For the text-containing cell, return its midpoint in (X, Y) coordinate format. 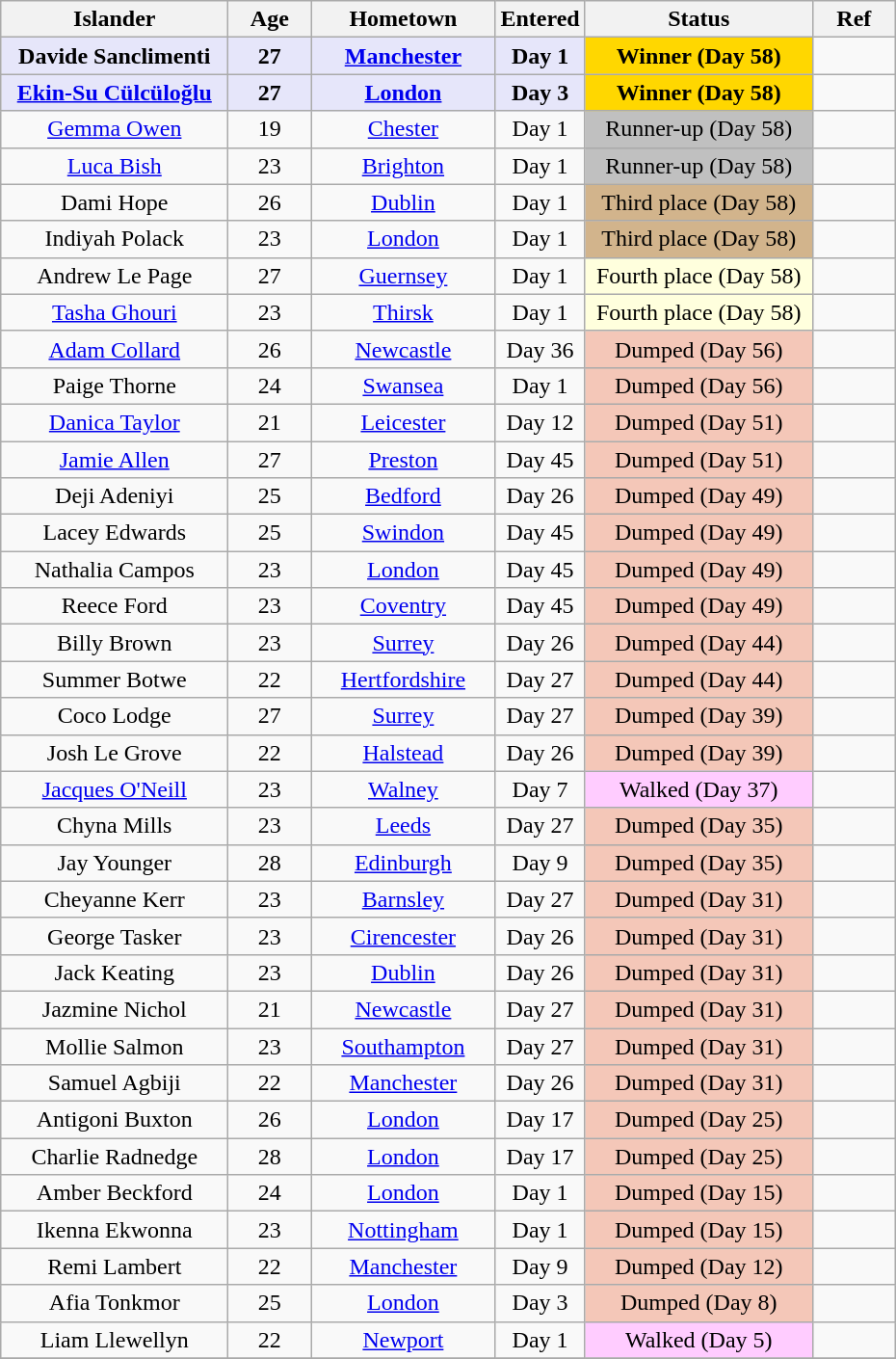
George Tasker (115, 936)
Bedford (403, 496)
Summer Botwe (115, 679)
Nathalia Campos (115, 570)
Jamie Allen (115, 460)
Hometown (403, 19)
Day 7 (540, 789)
Status (698, 19)
Edinburgh (403, 863)
Cirencester (403, 936)
Nottingham (403, 1230)
Lacey Edwards (115, 533)
Afia Tonkmor (115, 1303)
Brighton (403, 166)
Jay Younger (115, 863)
Walney (403, 789)
Chyna Mills (115, 826)
Jazmine Nichol (115, 1009)
Adam Collard (115, 349)
Halstead (403, 753)
Newport (403, 1340)
Andrew Le Page (115, 276)
Hertfordshire (403, 679)
Walked (Day 37) (698, 789)
Guernsey (403, 276)
Reece Ford (115, 606)
Jack Keating (115, 973)
Ikenna Ekwonna (115, 1230)
Entered (540, 19)
Cheyanne Kerr (115, 899)
Swansea (403, 386)
Islander (115, 19)
Billy Brown (115, 643)
Jacques O'Neill (115, 789)
Day 12 (540, 422)
Preston (403, 460)
19 (270, 129)
Indiyah Polack (115, 239)
Remi Lambert (115, 1266)
Liam Llewellyn (115, 1340)
Davide Sanclimenti (115, 56)
Swindon (403, 533)
Antigoni Buxton (115, 1120)
Charlie Radnedge (115, 1157)
Walked (Day 5) (698, 1340)
Chester (403, 129)
Coco Lodge (115, 716)
Coventry (403, 606)
Leeds (403, 826)
Southampton (403, 1046)
Dumped (Day 12) (698, 1266)
Deji Adeniyi (115, 496)
Samuel Agbiji (115, 1083)
Dami Hope (115, 202)
Luca Bish (115, 166)
Ekin-Su Cülcüloğlu (115, 93)
Age (270, 19)
Day 36 (540, 349)
Ref (854, 19)
Thirsk (403, 312)
Amber Beckford (115, 1193)
Dumped (Day 8) (698, 1303)
Tasha Ghouri (115, 312)
Josh Le Grove (115, 753)
Barnsley (403, 899)
Danica Taylor (115, 422)
Gemma Owen (115, 129)
Paige Thorne (115, 386)
Mollie Salmon (115, 1046)
Leicester (403, 422)
